Scan for the cell matching the given text and deliver its (X, Y) coordinate at center. 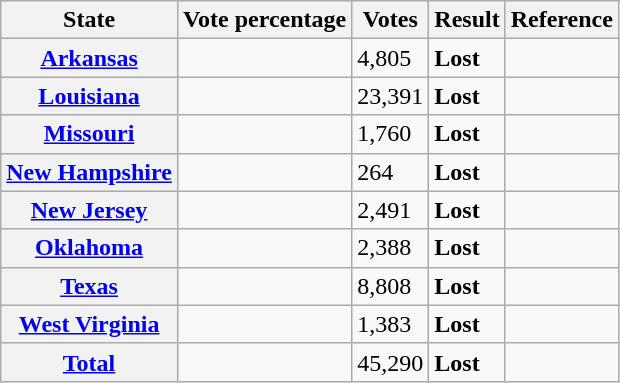
1,383 (390, 324)
Texas (90, 286)
Reference (562, 20)
Vote percentage (264, 20)
Result (467, 20)
1,760 (390, 134)
45,290 (390, 362)
New Jersey (90, 210)
Total (90, 362)
Votes (390, 20)
4,805 (390, 58)
2,388 (390, 248)
2,491 (390, 210)
Louisiana (90, 96)
264 (390, 172)
23,391 (390, 96)
Missouri (90, 134)
8,808 (390, 286)
State (90, 20)
Arkansas (90, 58)
Oklahoma (90, 248)
New Hampshire (90, 172)
West Virginia (90, 324)
